Provide the [x, y] coordinate of the cell's center where the given text is located.  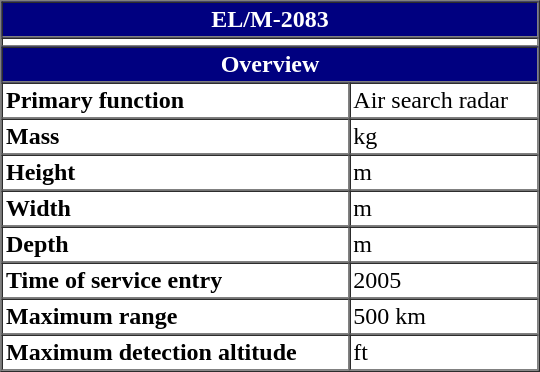
Height [176, 172]
Air search radar [444, 100]
Mass [176, 136]
EL/M-2083 [270, 20]
kg [444, 136]
2005 [444, 280]
Maximum range [176, 316]
Width [176, 208]
Overview [270, 64]
Primary function [176, 100]
Time of service entry [176, 280]
ft [444, 352]
500 km [444, 316]
Maximum detection altitude [176, 352]
Depth [176, 244]
